Return (x, y) of the center of cell containing provided text 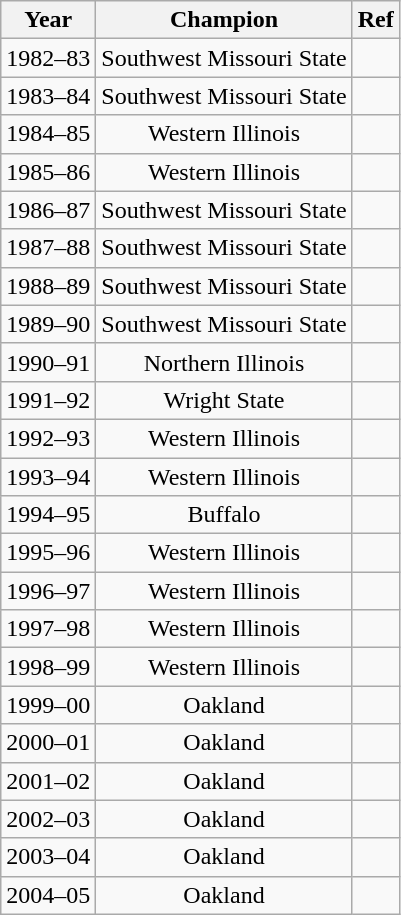
1993–94 (48, 477)
1996–97 (48, 591)
1989–90 (48, 324)
2004–05 (48, 895)
1994–95 (48, 515)
1991–92 (48, 400)
1988–89 (48, 286)
1984–85 (48, 134)
1987–88 (48, 248)
1985–86 (48, 172)
Buffalo (224, 515)
1990–91 (48, 362)
1982–83 (48, 58)
Wright State (224, 400)
2002–03 (48, 819)
2003–04 (48, 857)
Ref (376, 20)
1999–00 (48, 705)
2001–02 (48, 781)
1992–93 (48, 438)
1986–87 (48, 210)
1998–99 (48, 667)
1983–84 (48, 96)
2000–01 (48, 743)
Champion (224, 20)
Northern Illinois (224, 362)
1997–98 (48, 629)
Year (48, 20)
1995–96 (48, 553)
